Extract the (X, Y) coordinate from the center of the cell holding the provided text.  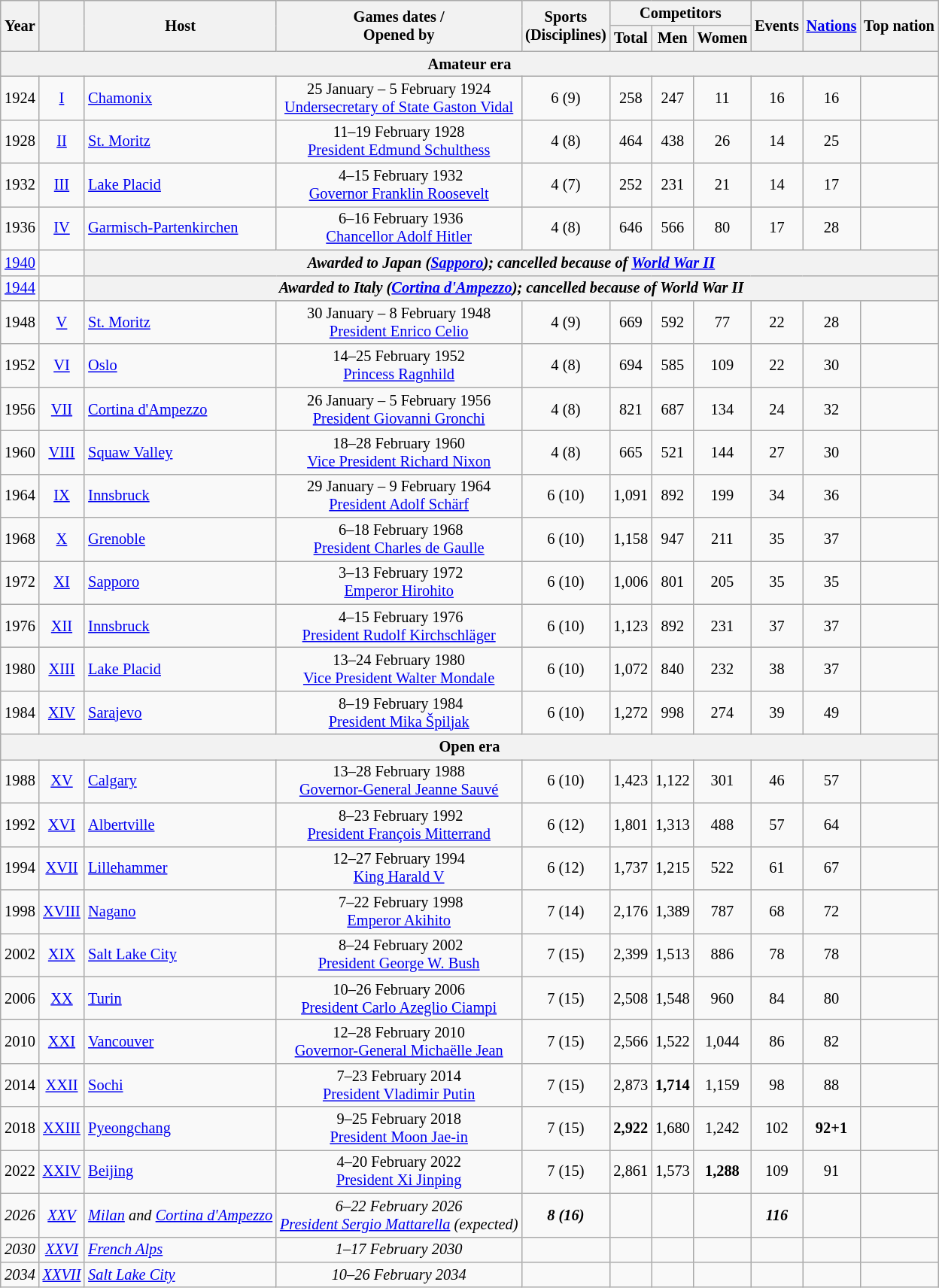
1992 (20, 825)
947 (673, 539)
XIX (62, 955)
488 (722, 825)
1,513 (673, 955)
1984 (20, 712)
886 (722, 955)
39 (776, 712)
1994 (20, 868)
XIII (62, 669)
998 (673, 712)
Cortina d'Ampezzo (181, 409)
Albertville (181, 825)
91 (832, 1171)
2,176 (631, 911)
7 (14) (566, 911)
646 (631, 228)
Host (181, 26)
1,091 (631, 496)
464 (631, 141)
1,288 (722, 1171)
Sports(Disciplines) (566, 26)
Pyeongchang (181, 1129)
301 (722, 781)
32 (832, 409)
30 January – 8 February 1948President Enrico Celio (399, 322)
2030 (20, 1250)
Total (631, 38)
1,272 (631, 712)
Awarded to Japan (Sapporo); cancelled because of World War II (511, 263)
Lillehammer (181, 868)
72 (832, 911)
Nations (832, 26)
Sarajevo (181, 712)
IV (62, 228)
232 (722, 669)
1,548 (673, 998)
592 (673, 322)
2,922 (631, 1129)
6 (9) (566, 98)
18–28 February 1960Vice President Richard Nixon (399, 452)
21 (722, 185)
Beijing (181, 1171)
7–22 February 1998Emperor Akihito (399, 911)
XIV (62, 712)
1952 (20, 366)
3–13 February 1972Emperor Hirohito (399, 582)
1964 (20, 496)
XVII (62, 868)
Turin (181, 998)
Nagano (181, 911)
102 (776, 1129)
XVI (62, 825)
1,159 (722, 1085)
46 (776, 781)
585 (673, 366)
1,242 (722, 1129)
1,072 (631, 669)
XXI (62, 1041)
1976 (20, 626)
438 (673, 141)
26 (722, 141)
687 (673, 409)
14–25 February 1952Princess Ragnhild (399, 366)
Squaw Valley (181, 452)
821 (631, 409)
2018 (20, 1129)
1,122 (673, 781)
I (62, 98)
1,801 (631, 825)
29 January – 9 February 1964President Adolf Schärf (399, 496)
1–17 February 2030 (399, 1250)
26 January – 5 February 1956President Giovanni Gronchi (399, 409)
1924 (20, 98)
211 (722, 539)
252 (631, 185)
694 (631, 366)
XI (62, 582)
X (62, 539)
25 (832, 141)
92+1 (832, 1129)
36 (832, 496)
1,573 (673, 1171)
XVIII (62, 911)
34 (776, 496)
2026 (20, 1215)
Awarded to Italy (Cortina d'Ampezzo); cancelled because of World War II (511, 288)
13–24 February 1980Vice President Walter Mondale (399, 669)
4–15 February 1976President Rudolf Kirchschläger (399, 626)
2,566 (631, 1041)
1940 (20, 263)
6–22 February 2026President Sergio Mattarella (expected) (399, 1215)
669 (631, 322)
4–15 February 1932Governor Franklin Roosevelt (399, 185)
1,044 (722, 1041)
XXIV (62, 1171)
1980 (20, 669)
2002 (20, 955)
801 (673, 582)
Amateur era (469, 64)
2,873 (631, 1085)
10–26 February 2006President Carlo Azeglio Ciampi (399, 998)
VIII (62, 452)
84 (776, 998)
144 (722, 452)
2022 (20, 1171)
665 (631, 452)
566 (673, 228)
1,423 (631, 781)
1,313 (673, 825)
25 January – 5 February 1924Undersecretary of State Gaston Vidal (399, 98)
205 (722, 582)
274 (722, 712)
64 (832, 825)
61 (776, 868)
1972 (20, 582)
82 (832, 1041)
XII (62, 626)
II (62, 141)
2,399 (631, 955)
24 (776, 409)
Sochi (181, 1085)
1,680 (673, 1129)
6–16 February 1936Chancellor Adolf Hitler (399, 228)
2,861 (631, 1171)
8–19 February 1984President Mika Špiljak (399, 712)
1928 (20, 141)
1968 (20, 539)
Events (776, 26)
Vancouver (181, 1041)
13–28 February 1988Governor-General Jeanne Sauvé (399, 781)
77 (722, 322)
960 (722, 998)
Women (722, 38)
1932 (20, 185)
IX (62, 496)
1948 (20, 322)
XXIII (62, 1129)
Chamonix (181, 98)
68 (776, 911)
Open era (469, 747)
11 (722, 98)
1,215 (673, 868)
10–26 February 2034 (399, 1274)
840 (673, 669)
XV (62, 781)
XXII (62, 1085)
521 (673, 452)
Year (20, 26)
4 (7) (566, 185)
86 (776, 1041)
98 (776, 1085)
III (62, 185)
1944 (20, 288)
67 (832, 868)
1956 (20, 409)
116 (776, 1215)
1936 (20, 228)
Grenoble (181, 539)
Oslo (181, 366)
199 (722, 496)
134 (722, 409)
2010 (20, 1041)
VII (62, 409)
1,389 (673, 911)
XX (62, 998)
French Alps (181, 1250)
Calgary (181, 781)
1,737 (631, 868)
1,158 (631, 539)
38 (776, 669)
Top nation (899, 26)
1998 (20, 911)
Games dates /Opened by (399, 26)
11–19 February 1928President Edmund Schulthess (399, 141)
2014 (20, 1085)
258 (631, 98)
247 (673, 98)
9–25 February 2018President Moon Jae-in (399, 1129)
Milan and Cortina d'Ampezzo (181, 1215)
49 (832, 712)
8–23 February 1992President François Mitterrand (399, 825)
1960 (20, 452)
XXVI (62, 1250)
XXV (62, 1215)
7–23 February 2014President Vladimir Putin (399, 1085)
12–27 February 1994King Harald V (399, 868)
8 (16) (566, 1215)
1,522 (673, 1041)
12–28 February 2010Governor-General Michaëlle Jean (399, 1041)
2034 (20, 1274)
Sapporo (181, 582)
Men (673, 38)
2,508 (631, 998)
Garmisch-Partenkirchen (181, 228)
522 (722, 868)
1,123 (631, 626)
787 (722, 911)
VI (62, 366)
1,006 (631, 582)
27 (776, 452)
Competitors (681, 13)
1,714 (673, 1085)
8–24 February 2002President George W. Bush (399, 955)
4–20 February 2022President Xi Jinping (399, 1171)
4 (9) (566, 322)
1988 (20, 781)
88 (832, 1085)
6–18 February 1968President Charles de Gaulle (399, 539)
V (62, 322)
2006 (20, 998)
XXVII (62, 1274)
